Output the [X, Y] coordinate of the center of the cell containing the given text.  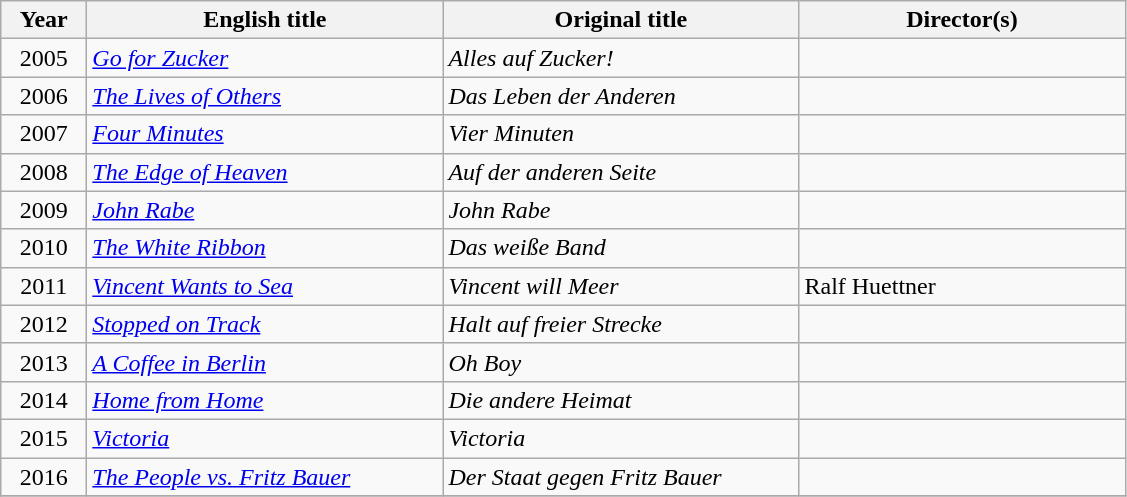
The White Ribbon [265, 248]
A Coffee in Berlin [265, 362]
The Edge of Heaven [265, 172]
2014 [44, 400]
Home from Home [265, 400]
Der Staat gegen Fritz Bauer [621, 477]
Director(s) [962, 20]
Oh Boy [621, 362]
2008 [44, 172]
2015 [44, 438]
Original title [621, 20]
Das Leben der Anderen [621, 96]
English title [265, 20]
2011 [44, 286]
2013 [44, 362]
Alles auf Zucker! [621, 58]
Stopped on Track [265, 324]
Ralf Huettner [962, 286]
2010 [44, 248]
The People vs. Fritz Bauer [265, 477]
Vincent will Meer [621, 286]
Vincent Wants to Sea [265, 286]
2006 [44, 96]
2016 [44, 477]
Go for Zucker [265, 58]
Die andere Heimat [621, 400]
2007 [44, 134]
Year [44, 20]
Auf der anderen Seite [621, 172]
2012 [44, 324]
2009 [44, 210]
2005 [44, 58]
The Lives of Others [265, 96]
Das weiße Band [621, 248]
Vier Minuten [621, 134]
Four Minutes [265, 134]
Halt auf freier Strecke [621, 324]
